Provide the (X, Y) coordinate of the cell's center where the given text is located.  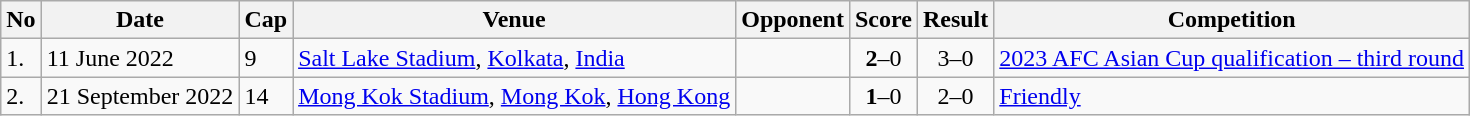
2023 AFC Asian Cup qualification – third round (1232, 58)
1–0 (883, 96)
Date (140, 20)
11 June 2022 (140, 58)
Venue (514, 20)
1. (21, 58)
9 (266, 58)
14 (266, 96)
Salt Lake Stadium, Kolkata, India (514, 58)
Cap (266, 20)
No (21, 20)
Mong Kok Stadium, Mong Kok, Hong Kong (514, 96)
Competition (1232, 20)
21 September 2022 (140, 96)
3–0 (955, 58)
Score (883, 20)
Friendly (1232, 96)
Result (955, 20)
2. (21, 96)
Opponent (793, 20)
